From the cell containing the given text, extract its center point as [x, y] coordinate. 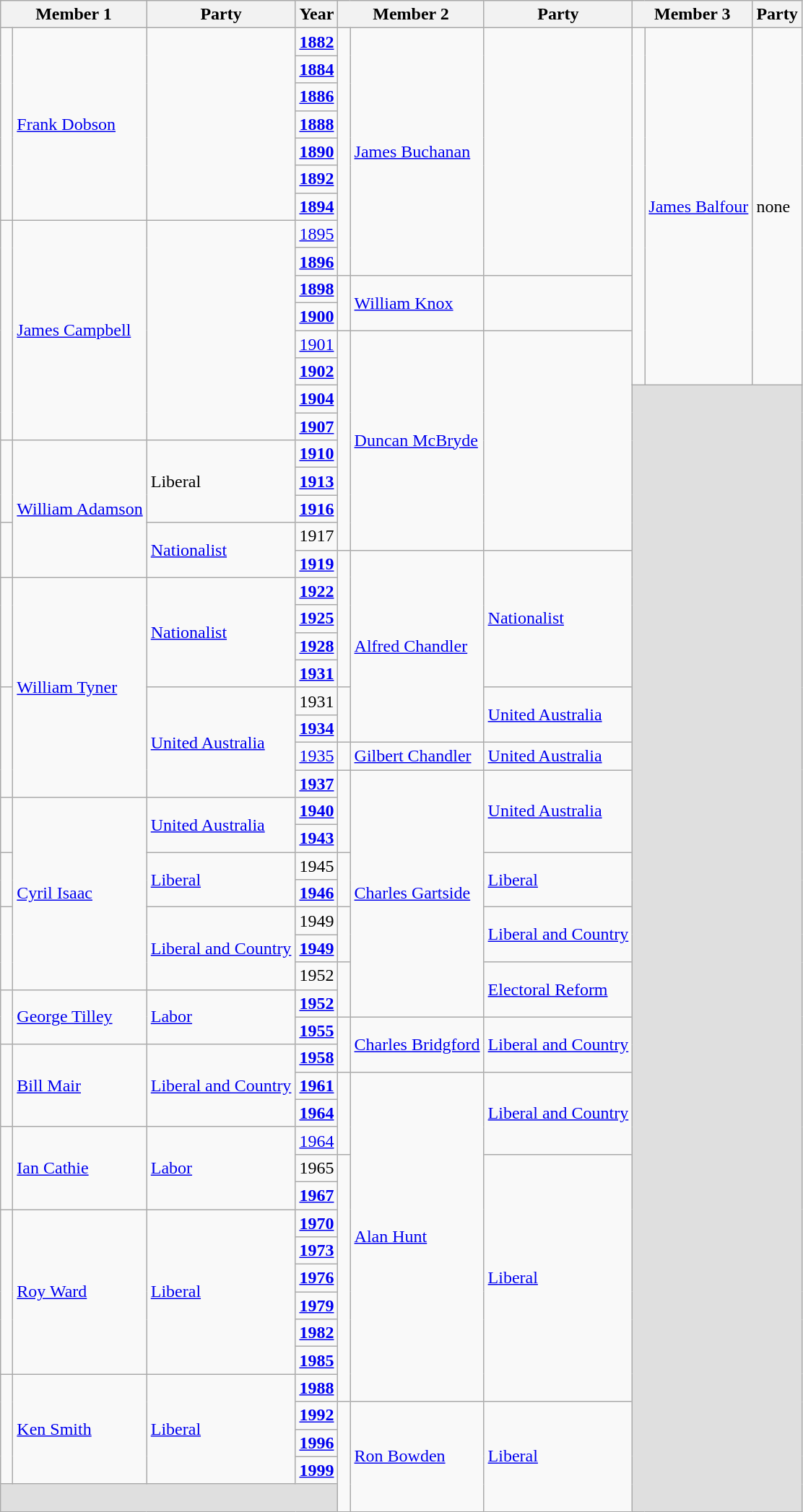
Electoral Reform [558, 989]
1886 [316, 97]
1922 [316, 591]
1917 [316, 536]
1895 [316, 234]
1988 [316, 1388]
1928 [316, 646]
1884 [316, 69]
Charles Gartside [417, 893]
1961 [316, 1085]
Ian Cathie [79, 1168]
1898 [316, 289]
Ken Smith [79, 1429]
Gilbert Chandler [417, 756]
Bill Mair [79, 1085]
Alan Hunt [417, 1237]
1985 [316, 1360]
William Knox [417, 302]
1965 [316, 1168]
1955 [316, 1031]
William Adamson [79, 509]
1902 [316, 372]
Ron Bowden [417, 1456]
1916 [316, 509]
Cyril Isaac [79, 893]
Alfred Chandler [417, 646]
1945 [316, 866]
Duncan McBryde [417, 440]
Member 3 [693, 14]
James Buchanan [417, 152]
1919 [316, 564]
1967 [316, 1195]
1882 [316, 42]
1999 [316, 1470]
1890 [316, 152]
1935 [316, 756]
Charles Bridgford [417, 1044]
1976 [316, 1278]
1900 [316, 316]
1979 [316, 1306]
James Balfour [699, 206]
1913 [316, 481]
1992 [316, 1415]
1934 [316, 728]
none [777, 206]
Frank Dobson [79, 124]
Year [316, 14]
1943 [316, 839]
1925 [316, 619]
Member 1 [74, 14]
Member 2 [411, 14]
Roy Ward [79, 1292]
1901 [316, 344]
1892 [316, 179]
James Campbell [79, 330]
1996 [316, 1443]
1940 [316, 811]
1982 [316, 1333]
1894 [316, 206]
1937 [316, 783]
1896 [316, 261]
1904 [316, 399]
1946 [316, 893]
1888 [316, 124]
William Tyner [79, 687]
1973 [316, 1251]
1970 [316, 1223]
1910 [316, 454]
1958 [316, 1058]
George Tilley [79, 1017]
1907 [316, 427]
